Detect which cell encompasses the target text, then output its [X, Y] center coordinate. 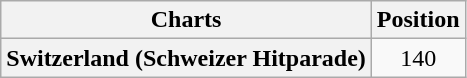
Charts [186, 20]
140 [418, 58]
Switzerland (Schweizer Hitparade) [186, 58]
Position [418, 20]
